Locate the cell with the specified text and output its [X, Y] center coordinate. 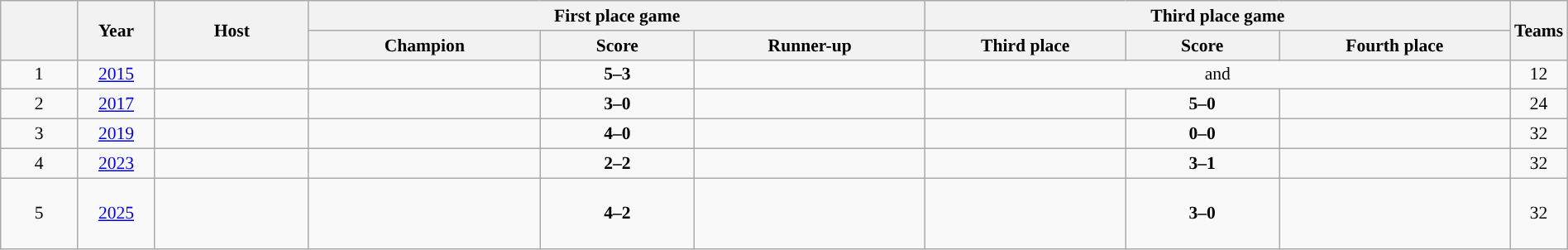
2019 [117, 134]
2015 [117, 75]
Champion [424, 46]
24 [1538, 104]
Host [232, 30]
2017 [117, 104]
Fourth place [1394, 46]
1 [40, 75]
Year [117, 30]
4–0 [617, 134]
4–2 [617, 214]
First place game [617, 16]
0–0 [1202, 134]
2025 [117, 214]
2023 [117, 163]
and [1217, 75]
2 [40, 104]
Runner-up [809, 46]
5–3 [617, 75]
12 [1538, 75]
3 [40, 134]
5–0 [1202, 104]
5 [40, 214]
Teams [1538, 30]
Third place game [1217, 16]
4 [40, 163]
2–2 [617, 163]
3–1 [1202, 163]
Third place [1025, 46]
